Search for the cell housing the specified text and yield its (X, Y) center coordinate. 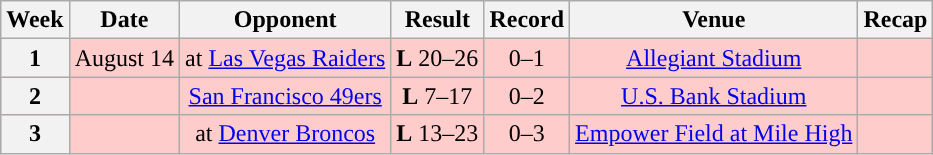
Venue (714, 20)
at Las Vegas Raiders (286, 58)
Result (438, 20)
3 (35, 134)
at Denver Broncos (286, 134)
Empower Field at Mile High (714, 134)
Recap (896, 20)
1 (35, 58)
Opponent (286, 20)
L 13–23 (438, 134)
Week (35, 20)
0–1 (527, 58)
L 7–17 (438, 96)
San Francisco 49ers (286, 96)
Date (124, 20)
0–2 (527, 96)
Record (527, 20)
Allegiant Stadium (714, 58)
0–3 (527, 134)
2 (35, 96)
August 14 (124, 58)
U.S. Bank Stadium (714, 96)
L 20–26 (438, 58)
